Capture the cell that displays the provided text and extract its [X, Y] central coordinate. 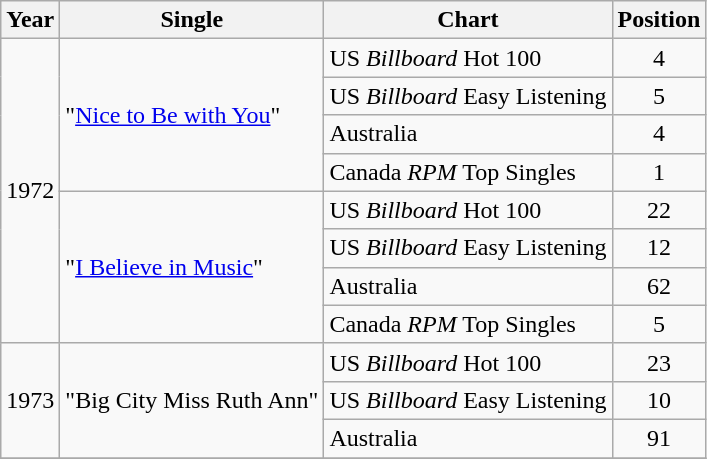
Chart [468, 20]
"Big City Miss Ruth Ann" [192, 400]
Single [192, 20]
1972 [30, 191]
Year [30, 20]
23 [659, 362]
12 [659, 248]
"Nice to Be with You" [192, 115]
22 [659, 210]
1973 [30, 400]
"I Believe in Music" [192, 267]
10 [659, 400]
Position [659, 20]
1 [659, 172]
62 [659, 286]
91 [659, 438]
